Capture the cell that displays the provided text and extract its (x, y) central coordinate. 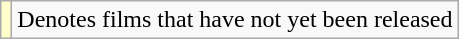
Denotes films that have not yet been released (235, 20)
